Detect which cell encompasses the target text, then output its [X, Y] center coordinate. 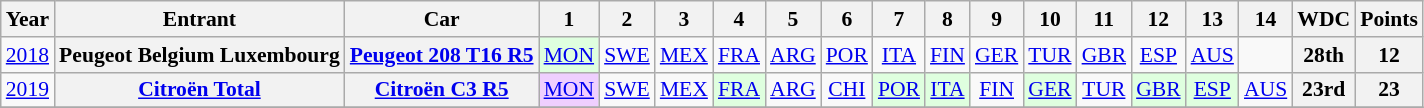
Year [28, 19]
23rd [1324, 90]
2 [627, 19]
9 [996, 19]
1 [570, 19]
3 [684, 19]
Citroën Total [200, 90]
CHI [847, 90]
7 [899, 19]
10 [1050, 19]
Points [1389, 19]
Peugeot Belgium Luxembourg [200, 55]
2018 [28, 55]
8 [948, 19]
13 [1212, 19]
11 [1104, 19]
23 [1389, 90]
28th [1324, 55]
14 [1266, 19]
Peugeot 208 T16 R5 [442, 55]
Citroën C3 R5 [442, 90]
6 [847, 19]
4 [739, 19]
WDC [1324, 19]
5 [793, 19]
Car [442, 19]
Entrant [200, 19]
2019 [28, 90]
